From the cell containing the given text, extract its center point as (X, Y) coordinate. 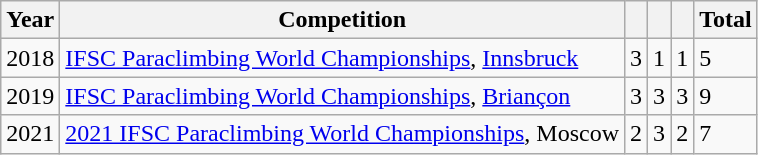
9 (726, 96)
Competition (342, 20)
Year (30, 20)
5 (726, 58)
7 (726, 134)
IFSC Paraclimbing World Championships, Innsbruck (342, 58)
2018 (30, 58)
IFSC Paraclimbing World Championships, Briançon (342, 96)
2021 (30, 134)
2021 IFSC Paraclimbing World Championships, Moscow (342, 134)
Total (726, 20)
2019 (30, 96)
